Identify which cell holds the provided text, then report its [x, y] central coordinate. 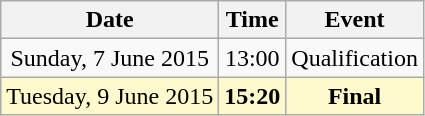
Sunday, 7 June 2015 [110, 58]
Time [252, 20]
Tuesday, 9 June 2015 [110, 96]
Date [110, 20]
Final [355, 96]
Qualification [355, 58]
Event [355, 20]
15:20 [252, 96]
13:00 [252, 58]
